Extract the [X, Y] coordinate from the center of the cell holding the provided text.  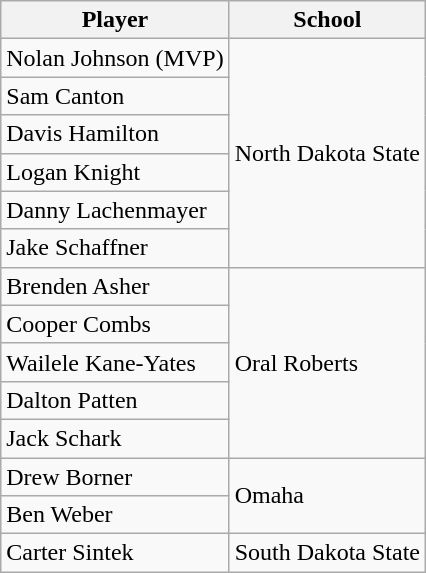
Danny Lachenmayer [115, 210]
Jake Schaffner [115, 248]
Jack Schark [115, 438]
Brenden Asher [115, 286]
Dalton Patten [115, 400]
Drew Borner [115, 477]
Ben Weber [115, 515]
South Dakota State [327, 553]
Logan Knight [115, 172]
Sam Canton [115, 96]
School [327, 20]
Omaha [327, 496]
Cooper Combs [115, 324]
Carter Sintek [115, 553]
Davis Hamilton [115, 134]
Wailele Kane-Yates [115, 362]
Oral Roberts [327, 362]
Player [115, 20]
Nolan Johnson (MVP) [115, 58]
North Dakota State [327, 153]
